Output the (X, Y) coordinate of the center of the cell containing the given text.  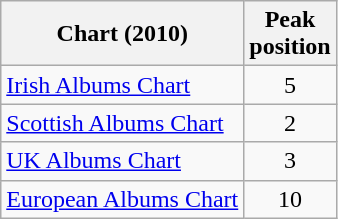
UK Albums Chart (122, 161)
5 (290, 85)
10 (290, 199)
Peakposition (290, 34)
European Albums Chart (122, 199)
Scottish Albums Chart (122, 123)
3 (290, 161)
2 (290, 123)
Chart (2010) (122, 34)
Irish Albums Chart (122, 85)
